Find where the given text appears and provide that cell's center as [x, y] coordinate. 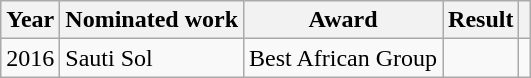
Nominated work [152, 20]
Best African Group [344, 58]
Award [344, 20]
Result [481, 20]
Year [30, 20]
2016 [30, 58]
Sauti Sol [152, 58]
